Scan for the cell matching the given text and deliver its (x, y) coordinate at center. 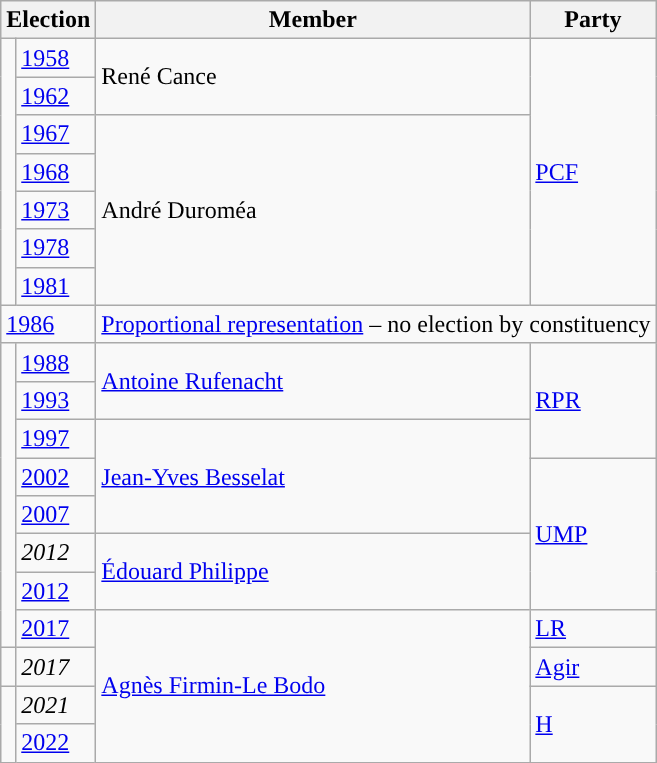
1958 (56, 58)
2007 (56, 515)
2022 (56, 743)
1986 (48, 324)
Agnès Firmin-Le Bodo (313, 686)
2021 (56, 705)
1997 (56, 438)
1967 (56, 134)
RPR (593, 400)
Proportional representation – no election by constituency (376, 324)
Agir (593, 667)
1993 (56, 400)
1978 (56, 248)
H (593, 724)
1973 (56, 210)
André Duroméa (313, 210)
Election (48, 20)
LR (593, 629)
Édouard Philippe (313, 572)
PCF (593, 172)
2002 (56, 477)
1988 (56, 362)
1962 (56, 96)
UMP (593, 534)
Jean-Yves Besselat (313, 476)
Member (313, 20)
Party (593, 20)
1968 (56, 172)
1981 (56, 286)
Antoine Rufenacht (313, 381)
René Cance (313, 77)
